Provide the [x, y] coordinate of the cell's center where the given text is located.  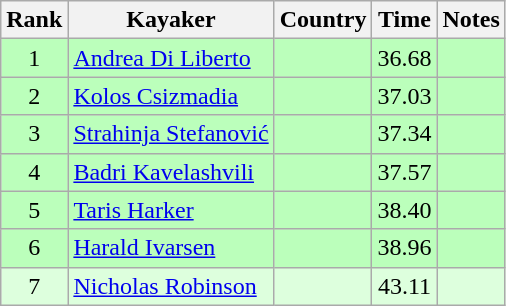
Country [323, 20]
Kolos Csizmadia [171, 96]
3 [34, 134]
Harald Ivarsen [171, 248]
Strahinja Stefanović [171, 134]
Andrea Di Liberto [171, 58]
37.57 [404, 172]
Notes [471, 20]
43.11 [404, 286]
Taris Harker [171, 210]
37.34 [404, 134]
Kayaker [171, 20]
37.03 [404, 96]
Rank [34, 20]
Badri Kavelashvili [171, 172]
38.40 [404, 210]
Nicholas Robinson [171, 286]
1 [34, 58]
4 [34, 172]
36.68 [404, 58]
5 [34, 210]
38.96 [404, 248]
6 [34, 248]
2 [34, 96]
7 [34, 286]
Time [404, 20]
